For the text-containing cell, return its midpoint in (X, Y) coordinate format. 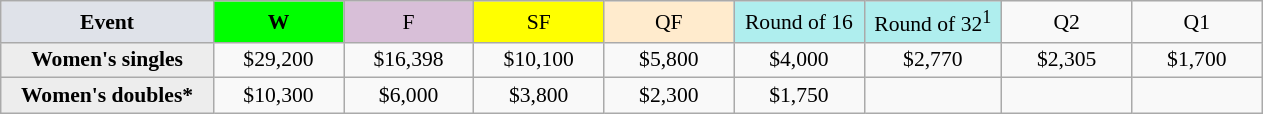
$10,300 (278, 96)
W (278, 22)
Women's singles (108, 60)
$10,100 (539, 60)
QF (669, 22)
SF (539, 22)
Q1 (1197, 22)
$4,000 (799, 60)
$1,700 (1197, 60)
$29,200 (278, 60)
$2,770 (933, 60)
$1,750 (799, 96)
$16,398 (409, 60)
$2,300 (669, 96)
Women's doubles* (108, 96)
$6,000 (409, 96)
Q2 (1067, 22)
Round of 321 (933, 22)
Round of 16 (799, 22)
Event (108, 22)
$3,800 (539, 96)
$2,305 (1067, 60)
$5,800 (669, 60)
F (409, 22)
